Return the [x, y] coordinate for the center point of the cell that contains the specified text.  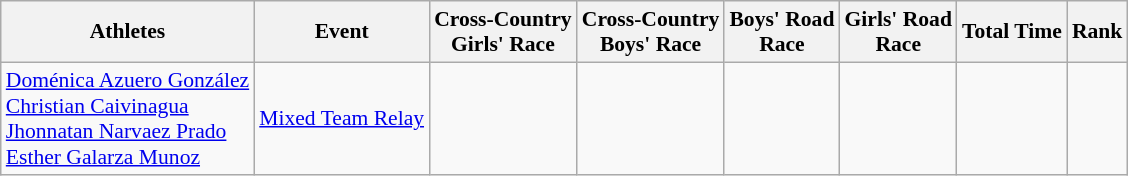
Event [342, 32]
Athletes [128, 32]
Rank [1098, 32]
Cross-CountryGirls' Race [503, 32]
Doménica Azuero GonzálezChristian CaivinaguaJhonnatan Narvaez PradoEsther Galarza Munoz [128, 118]
Girls' RoadRace [898, 32]
Boys' RoadRace [782, 32]
Total Time [1012, 32]
Cross-CountryBoys' Race [651, 32]
Mixed Team Relay [342, 118]
